Find where the given text appears and provide that cell's center as [X, Y] coordinate. 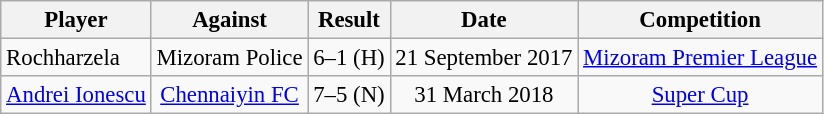
Result [349, 20]
6–1 (H) [349, 58]
Competition [700, 20]
Chennaiyin FC [230, 95]
31 March 2018 [484, 95]
Mizoram Police [230, 58]
Rochharzela [76, 58]
21 September 2017 [484, 58]
Mizoram Premier League [700, 58]
Andrei Ionescu [76, 95]
Player [76, 20]
Super Cup [700, 95]
Against [230, 20]
Date [484, 20]
7–5 (N) [349, 95]
